Output the [X, Y] coordinate of the center of the cell containing the given text.  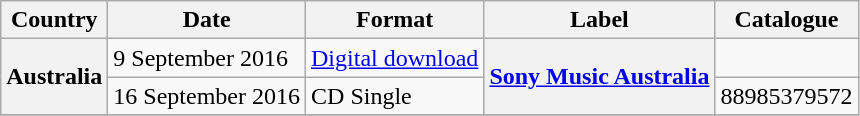
CD Single [395, 96]
16 September 2016 [207, 96]
Format [395, 20]
Label [600, 20]
Sony Music Australia [600, 77]
Australia [54, 77]
Date [207, 20]
88985379572 [786, 96]
Digital download [395, 58]
9 September 2016 [207, 58]
Catalogue [786, 20]
Country [54, 20]
